Return [X, Y] of the center of cell containing provided text 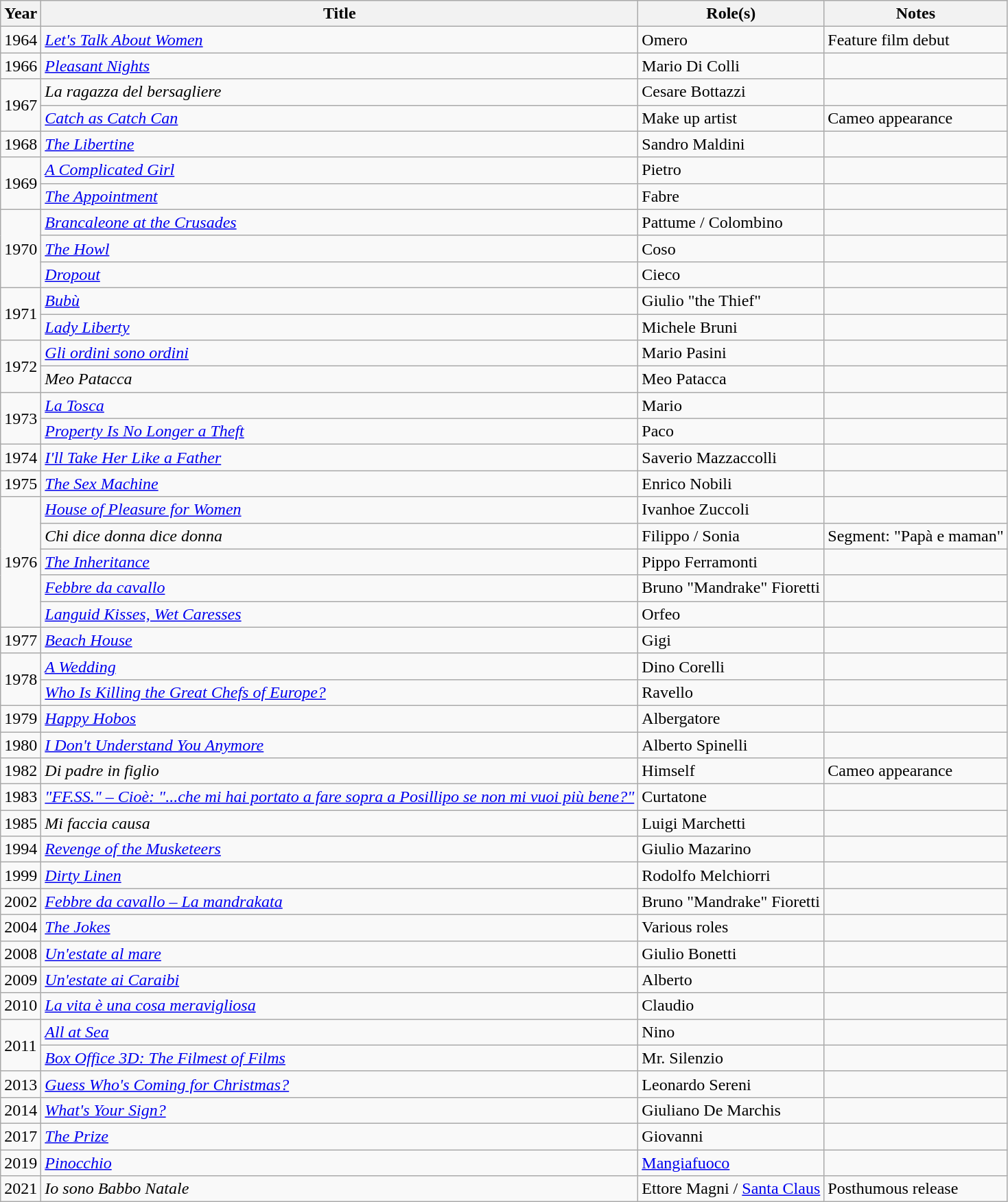
Gli ordini sono ordini [340, 353]
Mr. Silenzio [731, 1058]
1976 [21, 562]
Let's Talk About Women [340, 40]
Albergatore [731, 718]
Beach House [340, 640]
I Don't Understand You Anymore [340, 744]
1994 [21, 849]
Pattume / Colombino [731, 222]
Mangiafuoco [731, 1163]
Lady Liberty [340, 327]
Giulio Mazarino [731, 849]
Un'estate ai Caraibi [340, 980]
1979 [21, 718]
1964 [21, 40]
La ragazza del bersagliere [340, 92]
Who Is Killing the Great Chefs of Europe? [340, 692]
Gigi [731, 640]
Un'estate al mare [340, 954]
1977 [21, 640]
Ravello [731, 692]
Curtatone [731, 797]
Ettore Magni / Santa Claus [731, 1189]
Fabre [731, 196]
1972 [21, 366]
2017 [21, 1136]
Segment: "Papà e maman" [915, 536]
1970 [21, 248]
Role(s) [731, 14]
House of Pleasure for Women [340, 510]
2013 [21, 1084]
Paco [731, 432]
1966 [21, 66]
A Complicated Girl [340, 170]
What's Your Sign? [340, 1110]
2008 [21, 954]
1973 [21, 419]
The Howl [340, 248]
Claudio [731, 1006]
1980 [21, 744]
Bubù [340, 300]
Giulio Bonetti [731, 954]
Giuliano De Marchis [731, 1110]
1968 [21, 144]
1999 [21, 875]
The Appointment [340, 196]
Leonardo Sereni [731, 1084]
2011 [21, 1045]
Year [21, 14]
Io sono Babbo Natale [340, 1189]
Alberto Spinelli [731, 744]
1983 [21, 797]
Michele Bruni [731, 327]
Languid Kisses, Wet Caresses [340, 614]
Orfeo [731, 614]
1971 [21, 314]
I'll Take Her Like a Father [340, 458]
Mario [731, 405]
Rodolfo Melchiorri [731, 875]
2019 [21, 1163]
Nino [731, 1032]
Alberto [731, 980]
Mario Pasini [731, 353]
Chi dice donna dice donna [340, 536]
Make up artist [731, 118]
1985 [21, 823]
Ivanhoe Zuccoli [731, 510]
Enrico Nobili [731, 484]
Posthumous release [915, 1189]
Brancaleone at the Crusades [340, 222]
Pietro [731, 170]
Property Is No Longer a Theft [340, 432]
Guess Who's Coming for Christmas? [340, 1084]
Various roles [731, 928]
Notes [915, 14]
La Tosca [340, 405]
1975 [21, 484]
Giulio "the Thief" [731, 300]
Febbre da cavallo – La mandrakata [340, 901]
2010 [21, 1006]
2021 [21, 1189]
Di padre in figlio [340, 771]
Saverio Mazzaccolli [731, 458]
Himself [731, 771]
La vita è una cosa meravigliosa [340, 1006]
Mario Di Colli [731, 66]
Mi faccia causa [340, 823]
Coso [731, 248]
1978 [21, 679]
2009 [21, 980]
The Libertine [340, 144]
Sandro Maldini [731, 144]
The Prize [340, 1136]
2014 [21, 1110]
Omero [731, 40]
The Jokes [340, 928]
Box Office 3D: The Filmest of Films [340, 1058]
1982 [21, 771]
1967 [21, 105]
Dropout [340, 274]
Revenge of the Musketeers [340, 849]
Catch as Catch Can [340, 118]
Cieco [731, 274]
Febbre da cavallo [340, 588]
Filippo / Sonia [731, 536]
All at Sea [340, 1032]
2004 [21, 928]
Pippo Ferramonti [731, 562]
Pinocchio [340, 1163]
Title [340, 14]
1969 [21, 183]
The Inheritance [340, 562]
A Wedding [340, 666]
Dirty Linen [340, 875]
Cesare Bottazzi [731, 92]
1974 [21, 458]
Happy Hobos [340, 718]
Giovanni [731, 1136]
Feature film debut [915, 40]
Dino Corelli [731, 666]
"FF.SS." – Cioè: "...che mi hai portato a fare sopra a Posillipo se non mi vuoi più bene?" [340, 797]
Luigi Marchetti [731, 823]
Pleasant Nights [340, 66]
2002 [21, 901]
The Sex Machine [340, 484]
